Pinpoint the cell where the given text exists, returning its (x, y) midpoint coordinate. 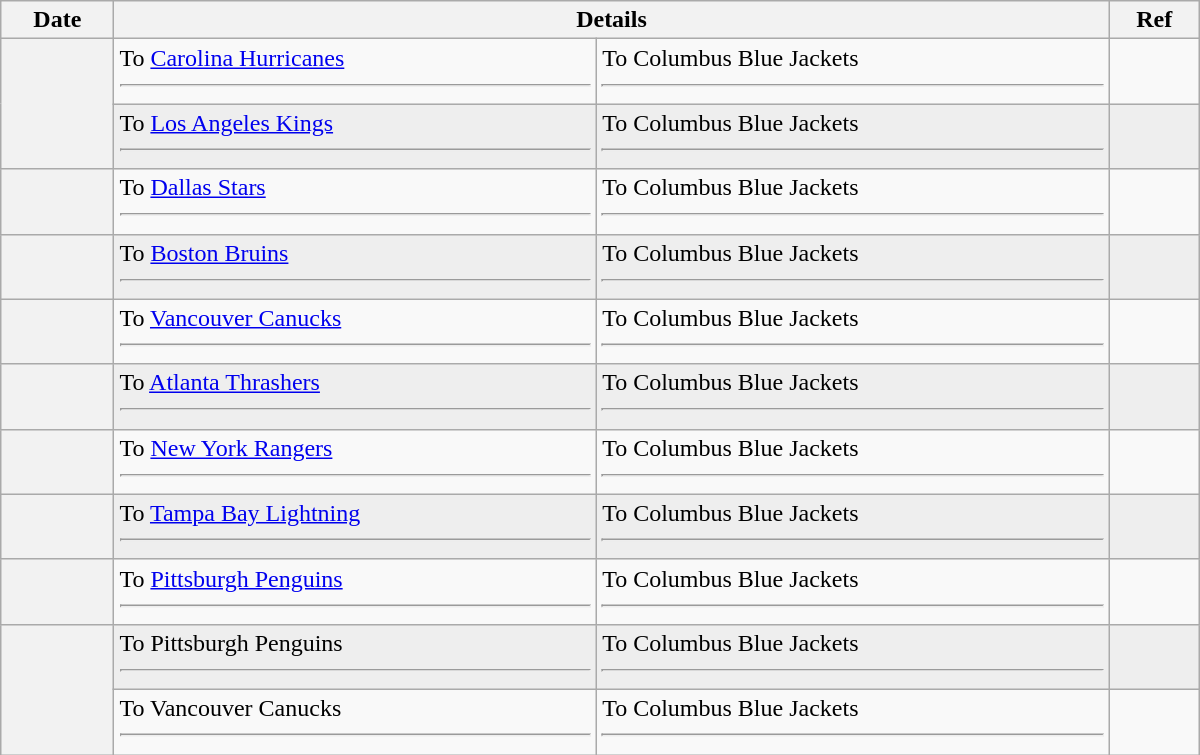
To Carolina Hurricanes (356, 72)
To Boston Bruins (356, 266)
Date (58, 20)
Details (612, 20)
To Tampa Bay Lightning (356, 526)
To Dallas Stars (356, 202)
To Atlanta Thrashers (356, 396)
To New York Rangers (356, 462)
To Los Angeles Kings (356, 136)
Ref (1154, 20)
